Search for the cell housing the specified text and yield its (x, y) center coordinate. 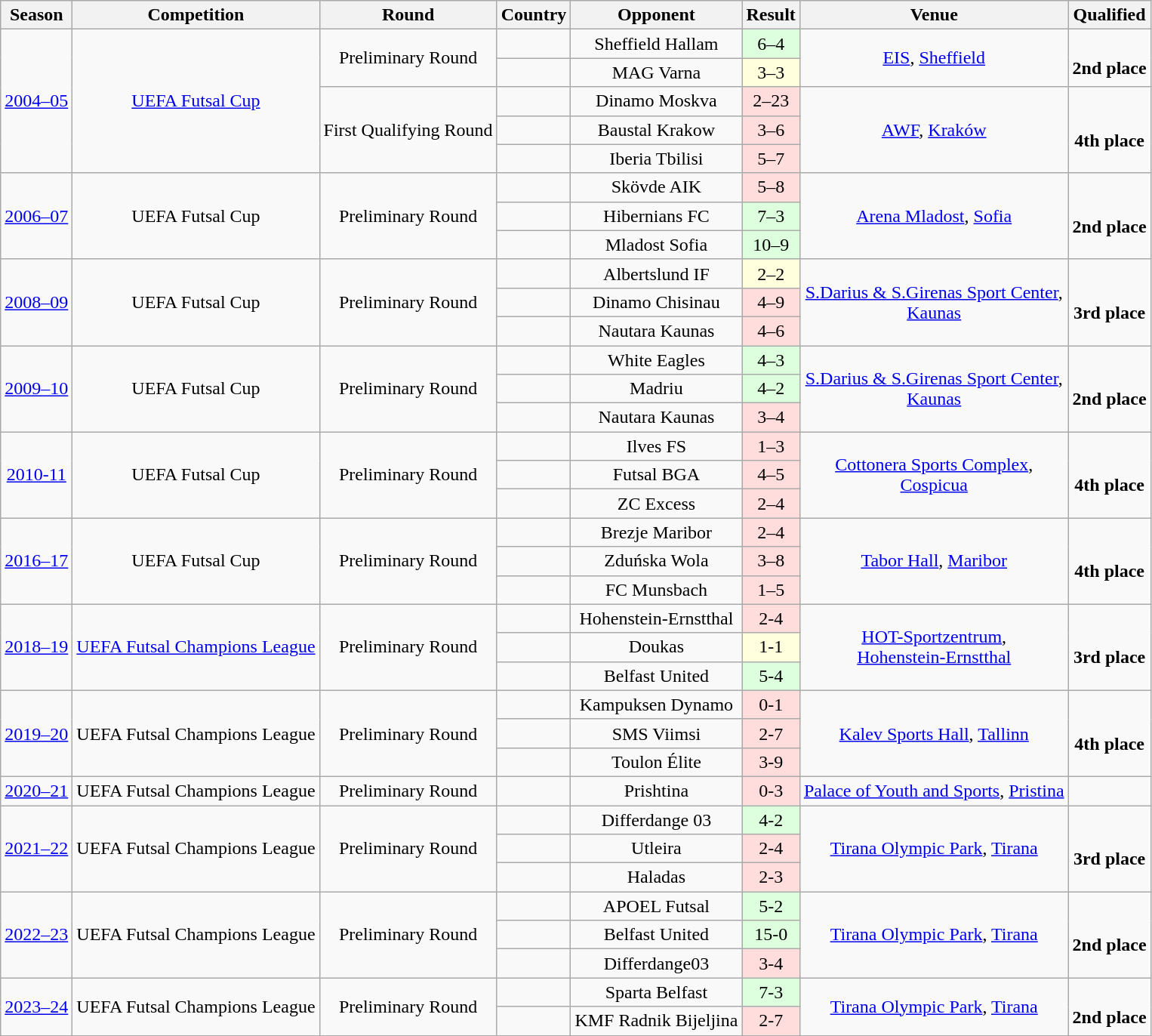
3–8 (771, 561)
4–9 (771, 302)
0-1 (771, 705)
Venue (934, 15)
7–3 (771, 216)
Utleira (657, 849)
Country (534, 15)
Brezje Maribor (657, 532)
Hohenstein-Ernstthal (657, 618)
Result (771, 15)
2009–10 (36, 389)
5-4 (771, 676)
3–4 (771, 418)
Doukas (657, 647)
2004–05 (36, 101)
Albertslund IF (657, 273)
SMS Viimsi (657, 733)
3-4 (771, 964)
4–5 (771, 475)
Sheffield Hallam (657, 44)
Futsal BGA (657, 475)
1–5 (771, 590)
Hibernians FC (657, 216)
Toulon Élite (657, 762)
KMF Radnik Bijeljina (657, 1021)
3–3 (771, 72)
Palace of Youth and Sports, Pristina (934, 791)
FC Munsbach (657, 590)
Kalev Sports Hall, Tallinn (934, 733)
1-1 (771, 647)
3–6 (771, 130)
Season (36, 15)
Sparta Belfast (657, 992)
2016–17 (36, 561)
Skövde AIK (657, 187)
Arena Mladost, Sofia (934, 216)
Competition (196, 15)
ZC Excess (657, 504)
HOT-Sportzentrum,Hohenstein-Ernstthal (934, 647)
2018–19 (36, 647)
Madriu (657, 389)
7-3 (771, 992)
5–7 (771, 159)
Differdange03 (657, 964)
2010-11 (36, 475)
Qualified (1110, 15)
Round (408, 15)
5–8 (771, 187)
2008–09 (36, 302)
Kampuksen Dynamo (657, 705)
2019–20 (36, 733)
2006–07 (36, 216)
MAG Varna (657, 72)
Dinamo Chisinau (657, 302)
Tabor Hall, Maribor (934, 561)
1–3 (771, 446)
Zduńska Wola (657, 561)
2021–22 (36, 848)
Iberia Tbilisi (657, 159)
Opponent (657, 15)
2022–23 (36, 935)
2–2 (771, 273)
Ilves FS (657, 446)
6–4 (771, 44)
4–2 (771, 389)
2-3 (771, 877)
3-9 (771, 762)
First Qualifying Round (408, 130)
Baustal Krakow (657, 130)
15-0 (771, 935)
4–3 (771, 360)
Haladas (657, 877)
Differdange 03 (657, 819)
Mladost Sofia (657, 245)
White Eagles (657, 360)
AWF, Kraków (934, 130)
10–9 (771, 245)
Dinamo Moskva (657, 101)
Cottonera Sports Complex,Cospicua (934, 475)
0-3 (771, 791)
2–23 (771, 101)
4–6 (771, 331)
Prishtina (657, 791)
2020–21 (36, 791)
5-2 (771, 906)
EIS, Sheffield (934, 58)
2023–24 (36, 1007)
APOEL Futsal (657, 906)
4-2 (771, 819)
